Locate the cell with the specified text and output its (x, y) center coordinate. 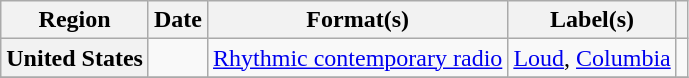
Rhythmic contemporary radio (358, 58)
Label(s) (592, 20)
Format(s) (358, 20)
Region (75, 20)
Date (178, 20)
United States (75, 58)
Loud, Columbia (592, 58)
